Locate the cell with the specified text and output its [X, Y] center coordinate. 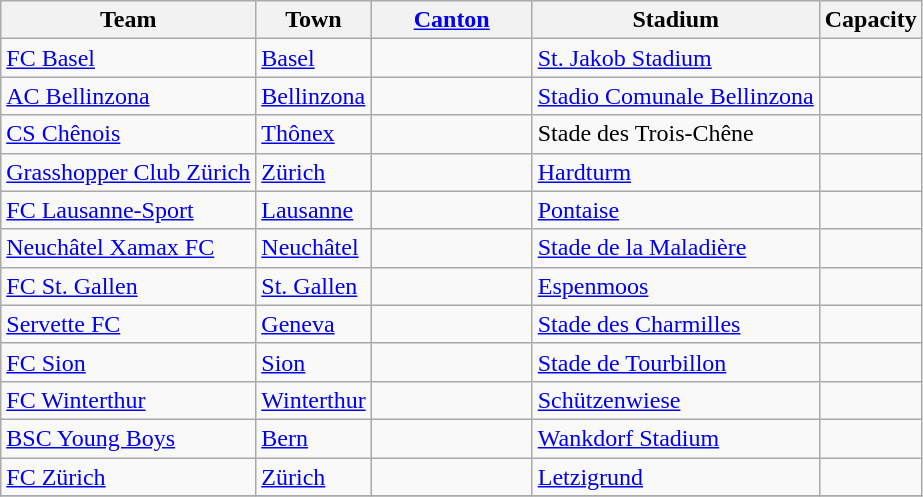
FC Sion [128, 362]
Bellinzona [314, 96]
Hardturm [676, 172]
Basel [314, 58]
Stade de Tourbillon [676, 362]
Stade de la Maladière [676, 248]
Geneva [314, 324]
Lausanne [314, 210]
FC Zürich [128, 477]
AC Bellinzona [128, 96]
Stadio Comunale Bellinzona [676, 96]
Stadium [676, 20]
BSC Young Boys [128, 438]
Stade des Trois-Chêne [676, 134]
FC St. Gallen [128, 286]
FC Basel [128, 58]
Grasshopper Club Zürich [128, 172]
CS Chênois [128, 134]
Canton [452, 20]
Schützenwiese [676, 400]
Servette FC [128, 324]
Town [314, 20]
Pontaise [676, 210]
St. Jakob Stadium [676, 58]
Sion [314, 362]
Stade des Charmilles [676, 324]
Team [128, 20]
Espenmoos [676, 286]
Capacity [870, 20]
Thônex [314, 134]
FC Winterthur [128, 400]
Neuchâtel Xamax FC [128, 248]
Letzigrund [676, 477]
Neuchâtel [314, 248]
Bern [314, 438]
FC Lausanne-Sport [128, 210]
Winterthur [314, 400]
St. Gallen [314, 286]
Wankdorf Stadium [676, 438]
